Provide the [x, y] coordinate of the cell's center where the given text is located.  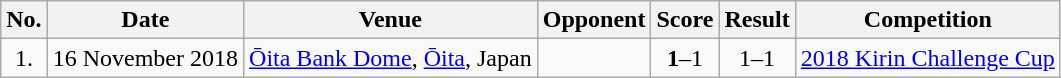
Competition [928, 20]
Date [145, 20]
No. [24, 20]
Opponent [594, 20]
1. [24, 58]
Venue [391, 20]
2018 Kirin Challenge Cup [928, 58]
Ōita Bank Dome, Ōita, Japan [391, 58]
Result [757, 20]
Score [685, 20]
16 November 2018 [145, 58]
